Search for the cell housing the specified text and yield its (X, Y) center coordinate. 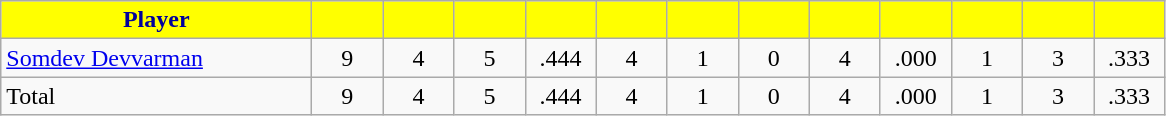
Somdev Devvarman (156, 58)
Total (156, 96)
Player (156, 20)
